Output the [x, y] coordinate of the center of the cell containing the given text.  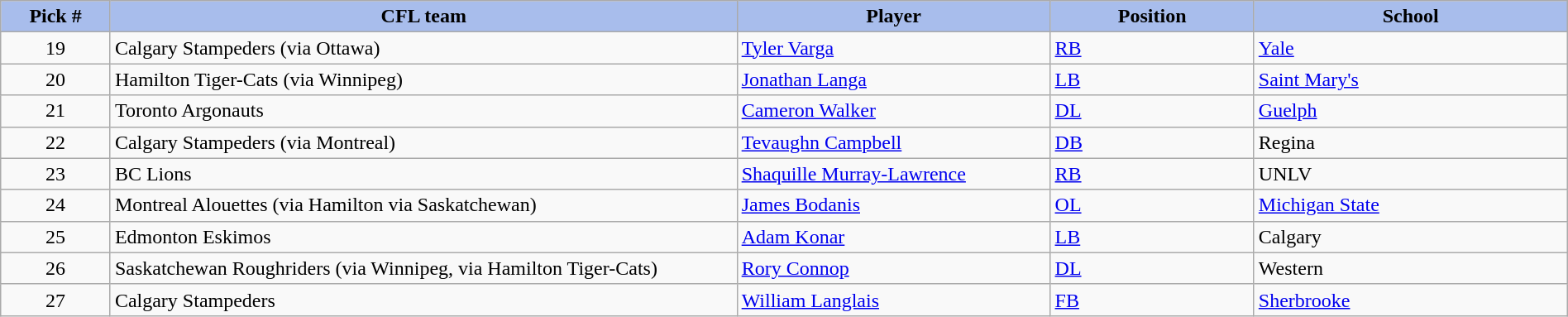
26 [56, 268]
BC Lions [423, 174]
Hamilton Tiger-Cats (via Winnipeg) [423, 79]
Edmonton Eskimos [423, 237]
William Langlais [893, 300]
Adam Konar [893, 237]
DB [1152, 142]
Rory Connop [893, 268]
Calgary Stampeders (via Ottawa) [423, 48]
20 [56, 79]
Yale [1411, 48]
Tevaughn Campbell [893, 142]
Guelph [1411, 111]
22 [56, 142]
27 [56, 300]
21 [56, 111]
Saint Mary's [1411, 79]
Tyler Varga [893, 48]
Shaquille Murray-Lawrence [893, 174]
19 [56, 48]
Michigan State [1411, 205]
Calgary Stampeders [423, 300]
Saskatchewan Roughriders (via Winnipeg, via Hamilton Tiger-Cats) [423, 268]
FB [1152, 300]
Toronto Argonauts [423, 111]
Cameron Walker [893, 111]
School [1411, 17]
OL [1152, 205]
24 [56, 205]
Calgary [1411, 237]
James Bodanis [893, 205]
UNLV [1411, 174]
25 [56, 237]
Pick # [56, 17]
Jonathan Langa [893, 79]
CFL team [423, 17]
Regina [1411, 142]
Sherbrooke [1411, 300]
23 [56, 174]
Montreal Alouettes (via Hamilton via Saskatchewan) [423, 205]
Player [893, 17]
Calgary Stampeders (via Montreal) [423, 142]
Western [1411, 268]
Position [1152, 17]
